Output the [x, y] coordinate of the center of the cell containing the given text.  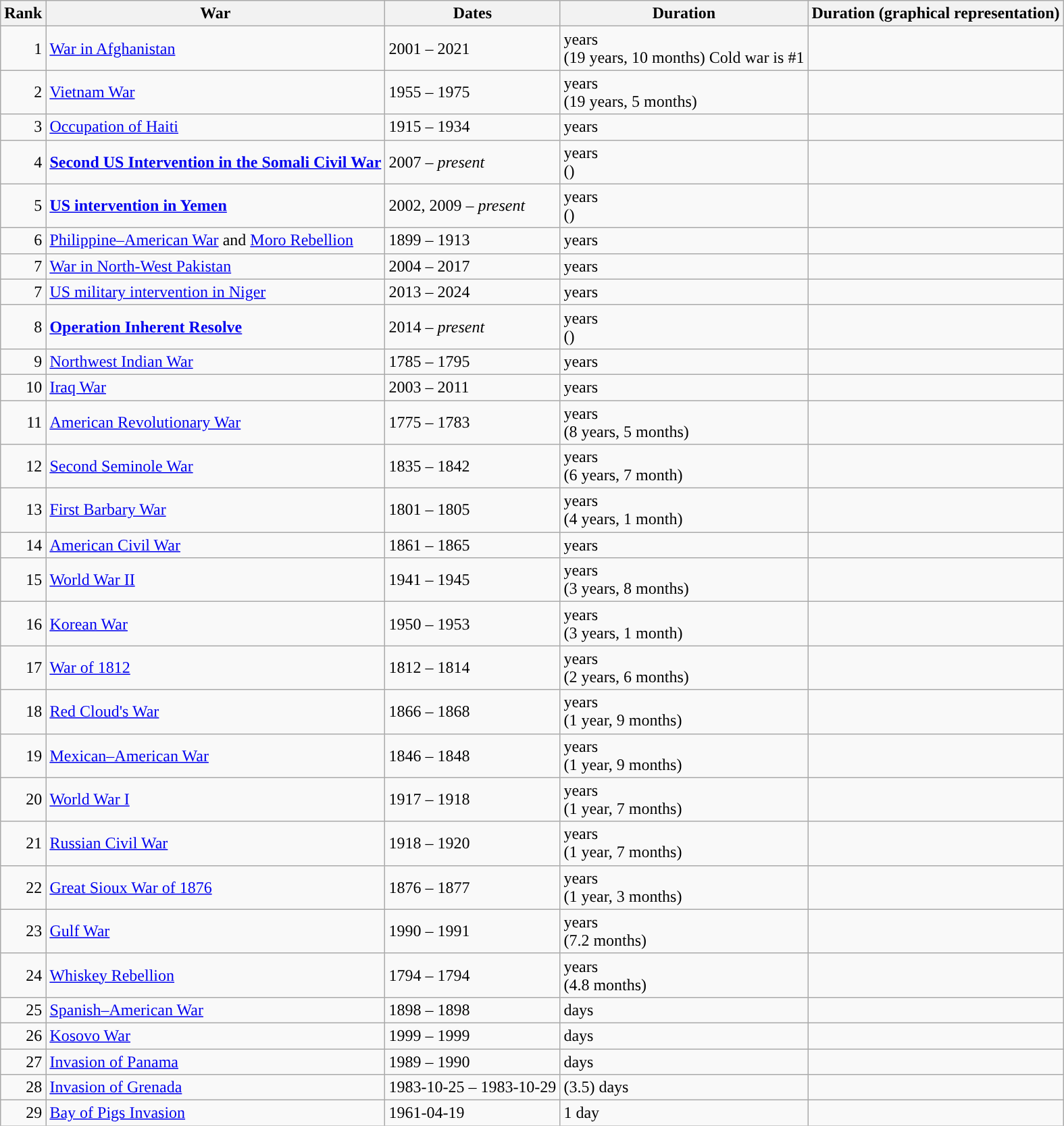
Vietnam War [216, 92]
1990 – 1991 [473, 931]
War in Afghanistan [216, 49]
Operation Inherent Resolve [216, 327]
1785 – 1795 [473, 361]
Invasion of Panama [216, 1061]
22 [23, 888]
American Civil War [216, 545]
1918 – 1920 [473, 843]
14 [23, 545]
24 [23, 975]
29 [23, 1113]
1846 – 1848 [473, 755]
1955 – 1975 [473, 92]
Duration [684, 14]
Dates [473, 14]
19 [23, 755]
2014 – present [473, 327]
1775 – 1783 [473, 421]
Bay of Pigs Invasion [216, 1113]
1866 – 1868 [473, 712]
25 [23, 1010]
1861 – 1865 [473, 545]
2013 – 2024 [473, 292]
Duration (graphical representation) [936, 14]
13 [23, 511]
28 [23, 1087]
years(6 years, 7 month) [684, 466]
Second Seminole War [216, 466]
1915 – 1934 [473, 127]
World War II [216, 580]
1801 – 1805 [473, 511]
11 [23, 421]
1812 – 1814 [473, 667]
8 [23, 327]
1 day [684, 1113]
years (19 years, 5 months) [684, 92]
10 [23, 387]
27 [23, 1061]
War in North-West Pakistan [216, 266]
1950 – 1953 [473, 624]
First Barbary War [216, 511]
1989 – 1990 [473, 1061]
12 [23, 466]
years (2 years, 6 months) [684, 667]
Rank [23, 14]
1961-04-19 [473, 1113]
2002, 2009 – present [473, 205]
Invasion of Grenada [216, 1087]
Philippine–American War and Moro Rebellion [216, 240]
1999 – 1999 [473, 1035]
years (8 years, 5 months) [684, 421]
9 [23, 361]
18 [23, 712]
War [216, 14]
15 [23, 580]
1917 – 1918 [473, 800]
1899 – 1913 [473, 240]
1898 – 1898 [473, 1010]
years (4.8 months) [684, 975]
years (3 years, 8 months) [684, 580]
years (1 year, 3 months) [684, 888]
16 [23, 624]
17 [23, 667]
26 [23, 1035]
years (7.2 months) [684, 931]
Korean War [216, 624]
23 [23, 931]
4 [23, 162]
Kosovo War [216, 1035]
1 [23, 49]
Great Sioux War of 1876 [216, 888]
2001 – 2021 [473, 49]
years (4 years, 1 month) [684, 511]
1983-10-25 – 1983-10-29 [473, 1087]
Red Cloud's War [216, 712]
(3.5) days [684, 1087]
Iraq War [216, 387]
Occupation of Haiti [216, 127]
3 [23, 127]
1876 – 1877 [473, 888]
years (19 years, 10 months) Cold war is #1 [684, 49]
2 [23, 92]
2004 – 2017 [473, 266]
2003 – 2011 [473, 387]
Second US Intervention in the Somali Civil War [216, 162]
2007 – present [473, 162]
6 [23, 240]
Northwest Indian War [216, 361]
Whiskey Rebellion [216, 975]
US military intervention in Niger [216, 292]
21 [23, 843]
years (3 years, 1 month) [684, 624]
American Revolutionary War [216, 421]
1941 – 1945 [473, 580]
1835 – 1842 [473, 466]
World War I [216, 800]
1794 – 1794 [473, 975]
Gulf War [216, 931]
Mexican–American War [216, 755]
Russian Civil War [216, 843]
5 [23, 205]
20 [23, 800]
US intervention in Yemen [216, 205]
War of 1812 [216, 667]
Spanish–American War [216, 1010]
